Find where the given text appears and provide that cell's center as (x, y) coordinate. 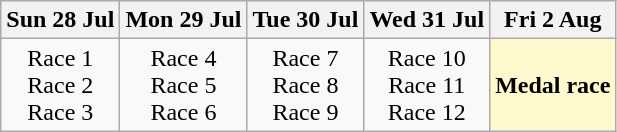
Mon 29 Jul (184, 20)
Wed 31 Jul (427, 20)
Medal race (553, 85)
Race 1Race 2Race 3 (60, 85)
Fri 2 Aug (553, 20)
Race 10Race 11Race 12 (427, 85)
Tue 30 Jul (306, 20)
Sun 28 Jul (60, 20)
Race 4Race 5Race 6 (184, 85)
Race 7Race 8Race 9 (306, 85)
